Provide the (x, y) coordinate of the cell's center where the given text is located.  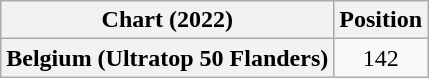
Position (381, 20)
142 (381, 58)
Belgium (Ultratop 50 Flanders) (168, 58)
Chart (2022) (168, 20)
